Return the (X, Y) coordinate for the center point of the cell that contains the specified text.  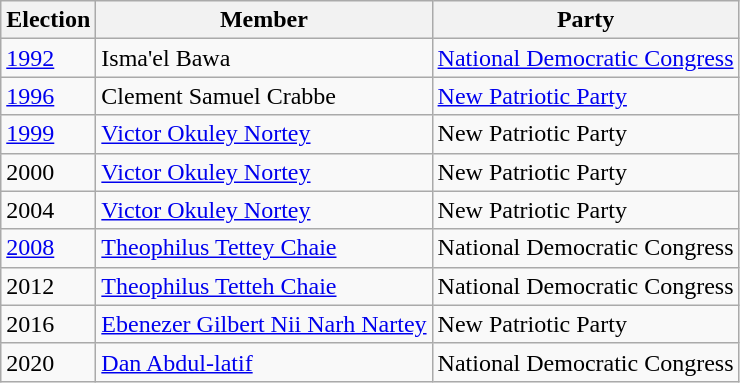
Member (264, 20)
Theophilus Tettey Chaie (264, 248)
Isma'el Bawa (264, 58)
2004 (48, 210)
Clement Samuel Crabbe (264, 96)
Theophilus Tetteh Chaie (264, 286)
2008 (48, 248)
2000 (48, 172)
1999 (48, 134)
Party (586, 20)
Dan Abdul-latif (264, 362)
1992 (48, 58)
2020 (48, 362)
1996 (48, 96)
Election (48, 20)
2016 (48, 324)
2012 (48, 286)
Ebenezer Gilbert Nii Narh Nartey (264, 324)
